Provide the [x, y] coordinate of the cell's center where the given text is located.  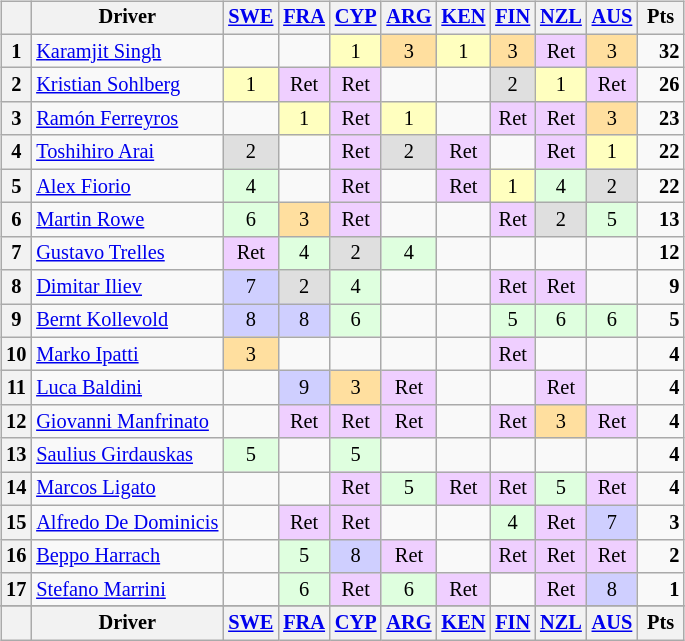
16 [16, 556]
15 [16, 522]
Giovanni Manfrinato [127, 422]
Bernt Kollevold [127, 321]
Kristian Sohlberg [127, 85]
26 [660, 85]
Alfredo De Dominicis [127, 522]
Beppo Harrach [127, 556]
11 [16, 388]
Gustavo Trelles [127, 253]
Stefano Marrini [127, 590]
Martin Rowe [127, 220]
14 [16, 489]
10 [16, 354]
Karamjit Singh [127, 51]
Marko Ipatti [127, 354]
Marcos Ligato [127, 489]
Dimitar Iliev [127, 287]
32 [660, 51]
Toshihiro Arai [127, 152]
Ramón Ferreyros [127, 119]
Alex Fiorio [127, 186]
23 [660, 119]
Saulius Girdauskas [127, 455]
17 [16, 590]
Luca Baldini [127, 388]
